Return the (X, Y) coordinate for the center point of the cell that contains the specified text.  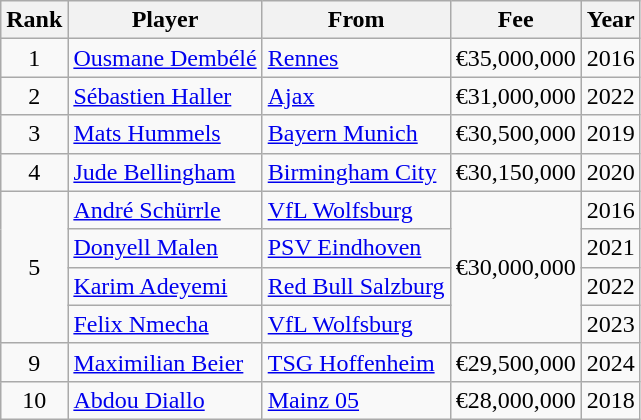
2024 (610, 362)
Ajax (356, 96)
PSV Eindhoven (356, 248)
André Schürrle (165, 210)
2019 (610, 134)
Sébastien Haller (165, 96)
5 (34, 267)
TSG Hoffenheim (356, 362)
€35,000,000 (516, 58)
€30,150,000 (516, 172)
4 (34, 172)
From (356, 20)
Fee (516, 20)
Rank (34, 20)
€29,500,000 (516, 362)
Player (165, 20)
€28,000,000 (516, 400)
Abdou Diallo (165, 400)
Birmingham City (356, 172)
Maximilian Beier (165, 362)
1 (34, 58)
€30,000,000 (516, 267)
Mainz 05 (356, 400)
Mats Hummels (165, 134)
9 (34, 362)
2020 (610, 172)
2023 (610, 324)
2021 (610, 248)
2018 (610, 400)
Felix Nmecha (165, 324)
Red Bull Salzburg (356, 286)
Bayern Munich (356, 134)
€30,500,000 (516, 134)
Ousmane Dembélé (165, 58)
Rennes (356, 58)
Donyell Malen (165, 248)
10 (34, 400)
€31,000,000 (516, 96)
Jude Bellingham (165, 172)
3 (34, 134)
2 (34, 96)
Year (610, 20)
Karim Adeyemi (165, 286)
